Identify which cell holds the provided text, then report its (x, y) central coordinate. 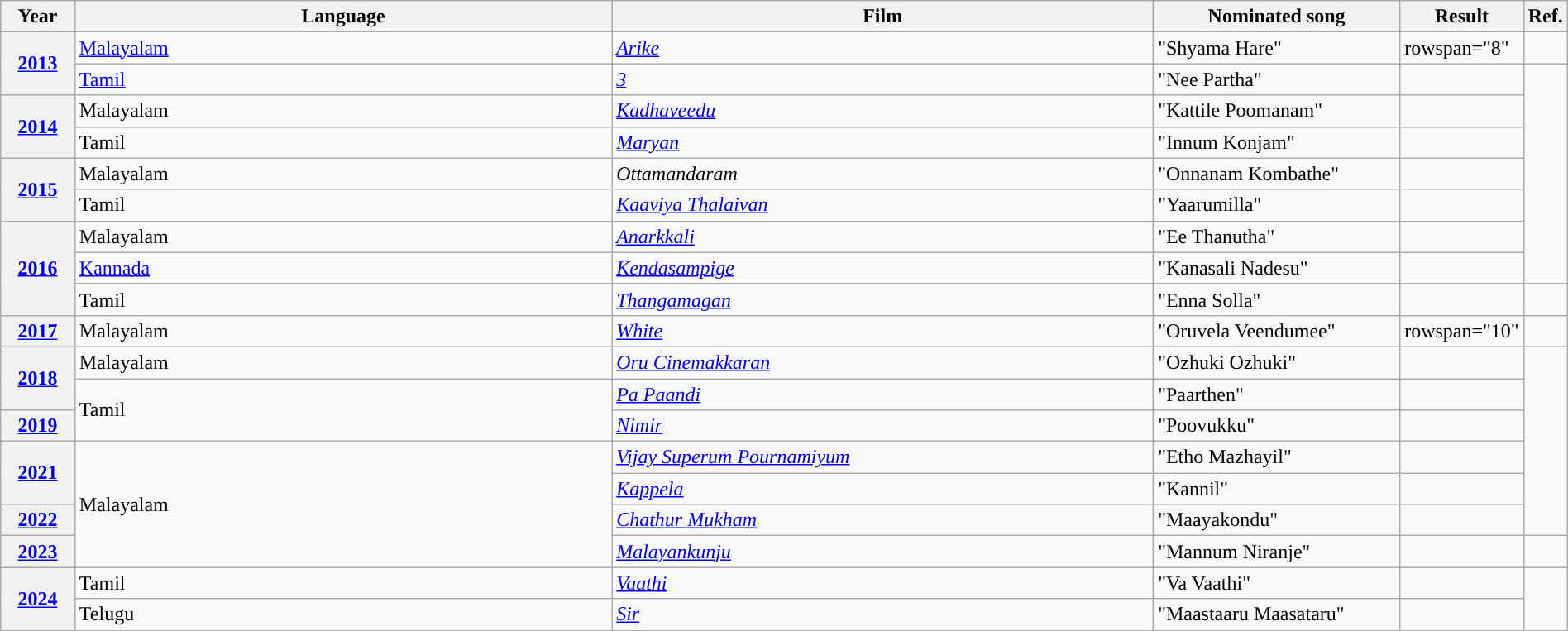
2021 (38, 473)
Kannada (342, 268)
rowspan="10" (1462, 331)
2013 (38, 64)
Anarkkali (883, 237)
Kappela (883, 489)
Nimir (883, 426)
2018 (38, 378)
"Paarthen" (1277, 394)
Result (1462, 17)
"Onnanam Kombathe" (1277, 174)
Maryan (883, 142)
Oru Cinemakkaran (883, 362)
Vijay Superum Pournamiyum (883, 457)
Arike (883, 48)
Kendasampige (883, 268)
"Enna Solla" (1277, 299)
Kadhaveedu (883, 111)
Ref. (1545, 17)
"Ozhuki Ozhuki" (1277, 362)
2019 (38, 426)
Chathur Mukham (883, 520)
"Kattile Poomanam" (1277, 111)
"Oruvela Veendumee" (1277, 331)
"Nee Partha" (1277, 79)
2024 (38, 599)
"Yaarumilla" (1277, 205)
"Kannil" (1277, 489)
rowspan="8" (1462, 48)
"Maastaaru Maasataru" (1277, 614)
Malayankunju (883, 552)
2014 (38, 127)
Year (38, 17)
"Maayakondu" (1277, 520)
"Innum Konjam" (1277, 142)
Thangamagan (883, 299)
"Etho Mazhayil" (1277, 457)
"Va Vaathi" (1277, 583)
Kaaviya Thalaivan (883, 205)
"Kanasali Nadesu" (1277, 268)
"Poovukku" (1277, 426)
Nominated song (1277, 17)
"Ee Thanutha" (1277, 237)
2022 (38, 520)
Pa Paandi (883, 394)
Ottamandaram (883, 174)
Sir (883, 614)
2016 (38, 268)
2015 (38, 189)
Telugu (342, 614)
"Shyama Hare" (1277, 48)
3 (883, 79)
Film (883, 17)
Language (342, 17)
Vaathi (883, 583)
2023 (38, 552)
2017 (38, 331)
White (883, 331)
"Mannum Niranje" (1277, 552)
